Detect which cell encompasses the target text, then output its [x, y] center coordinate. 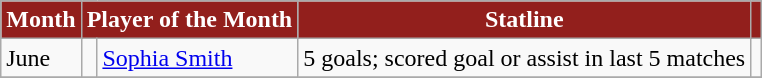
Statline [524, 20]
Sophia Smith [198, 58]
Player of the Month [190, 20]
Month [41, 20]
5 goals; scored goal or assist in last 5 matches [524, 58]
June [41, 58]
